Locate the cell with the specified text and output its [X, Y] center coordinate. 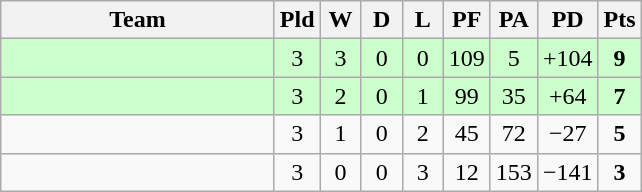
+64 [568, 96]
Team [138, 20]
PA [514, 20]
D [382, 20]
+104 [568, 58]
PF [466, 20]
Pts [620, 20]
35 [514, 96]
Pld [297, 20]
72 [514, 134]
−27 [568, 134]
109 [466, 58]
45 [466, 134]
W [340, 20]
153 [514, 172]
−141 [568, 172]
9 [620, 58]
12 [466, 172]
PD [568, 20]
L [422, 20]
99 [466, 96]
7 [620, 96]
